Detect which cell encompasses the target text, then output its (x, y) center coordinate. 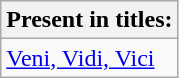
Veni, Vidi, Vici (90, 58)
Present in titles: (90, 20)
